Locate the cell with the specified text and output its [x, y] center coordinate. 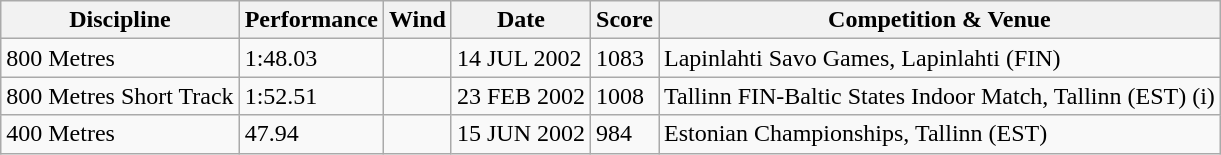
Tallinn FIN-Baltic States Indoor Match, Tallinn (EST) (i) [939, 96]
1008 [625, 96]
Performance [311, 20]
Competition & Venue [939, 20]
984 [625, 134]
Discipline [120, 20]
Lapinlahti Savo Games, Lapinlahti (FIN) [939, 58]
14 JUL 2002 [520, 58]
800 Metres [120, 58]
Estonian Championships, Tallinn (EST) [939, 134]
47.94 [311, 134]
Wind [417, 20]
1083 [625, 58]
800 Metres Short Track [120, 96]
Date [520, 20]
1:52.51 [311, 96]
1:48.03 [311, 58]
400 Metres [120, 134]
23 FEB 2002 [520, 96]
Score [625, 20]
15 JUN 2002 [520, 134]
